Pinpoint the cell where the given text exists, returning its [x, y] midpoint coordinate. 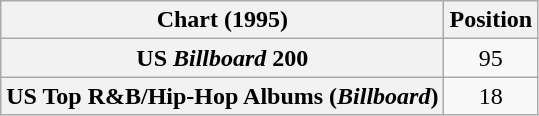
Position [491, 20]
95 [491, 58]
Chart (1995) [222, 20]
18 [491, 96]
US Billboard 200 [222, 58]
US Top R&B/Hip-Hop Albums (Billboard) [222, 96]
